Identify which cell holds the provided text, then report its (x, y) central coordinate. 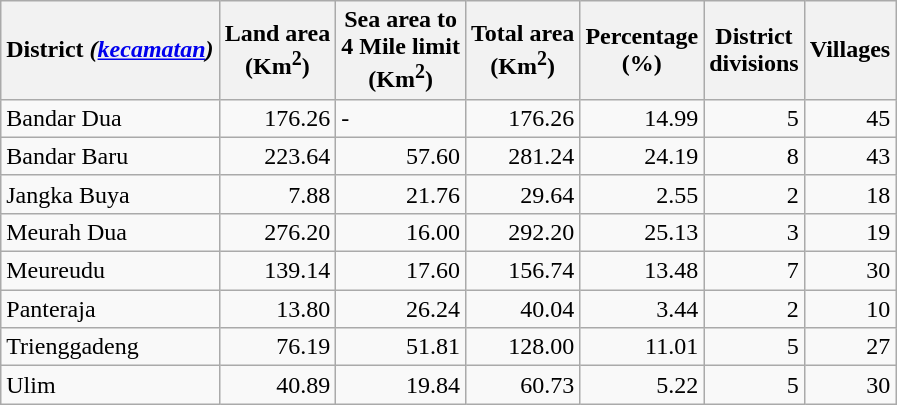
13.80 (278, 309)
2.55 (642, 194)
Jangka Buya (110, 194)
Percentage (%) (642, 50)
3 (754, 232)
45 (850, 118)
27 (850, 347)
21.76 (401, 194)
139.14 (278, 271)
10 (850, 309)
13.48 (642, 271)
128.00 (522, 347)
19 (850, 232)
14.99 (642, 118)
Trienggadeng (110, 347)
19.84 (401, 385)
16.00 (401, 232)
18 (850, 194)
Villages (850, 50)
281.24 (522, 156)
7 (754, 271)
District (kecamatan) (110, 50)
Total area (Km2) (522, 50)
5.22 (642, 385)
11.01 (642, 347)
25.13 (642, 232)
24.19 (642, 156)
26.24 (401, 309)
Ulim (110, 385)
60.73 (522, 385)
8 (754, 156)
7.88 (278, 194)
40.89 (278, 385)
292.20 (522, 232)
Bandar Baru (110, 156)
51.81 (401, 347)
3.44 (642, 309)
156.74 (522, 271)
District divisions (754, 50)
Sea area to 4 Mile limit (Km2) (401, 50)
57.60 (401, 156)
76.19 (278, 347)
Meureudu (110, 271)
17.60 (401, 271)
Panteraja (110, 309)
223.64 (278, 156)
Land area (Km2) (278, 50)
Bandar Dua (110, 118)
29.64 (522, 194)
43 (850, 156)
Meurah Dua (110, 232)
276.20 (278, 232)
- (401, 118)
40.04 (522, 309)
